Pinpoint the cell where the given text exists, returning its [X, Y] midpoint coordinate. 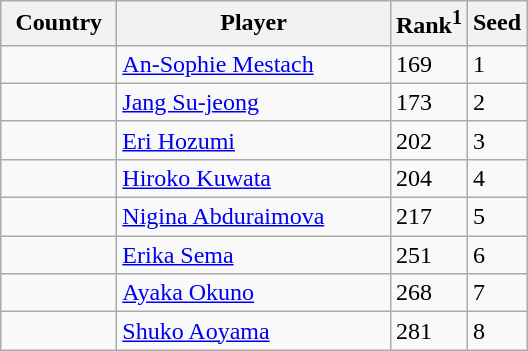
6 [496, 255]
Ayaka Okuno [254, 293]
Country [59, 24]
Jang Su-jeong [254, 102]
202 [428, 140]
Rank1 [428, 24]
4 [496, 178]
268 [428, 293]
8 [496, 331]
173 [428, 102]
Erika Sema [254, 255]
2 [496, 102]
Shuko Aoyama [254, 331]
3 [496, 140]
7 [496, 293]
Eri Hozumi [254, 140]
251 [428, 255]
1 [496, 64]
5 [496, 217]
Player [254, 24]
204 [428, 178]
An-Sophie Mestach [254, 64]
169 [428, 64]
Nigina Abduraimova [254, 217]
Hiroko Kuwata [254, 178]
217 [428, 217]
Seed [496, 24]
281 [428, 331]
